Provide the [X, Y] coordinate of the cell's center where the given text is located.  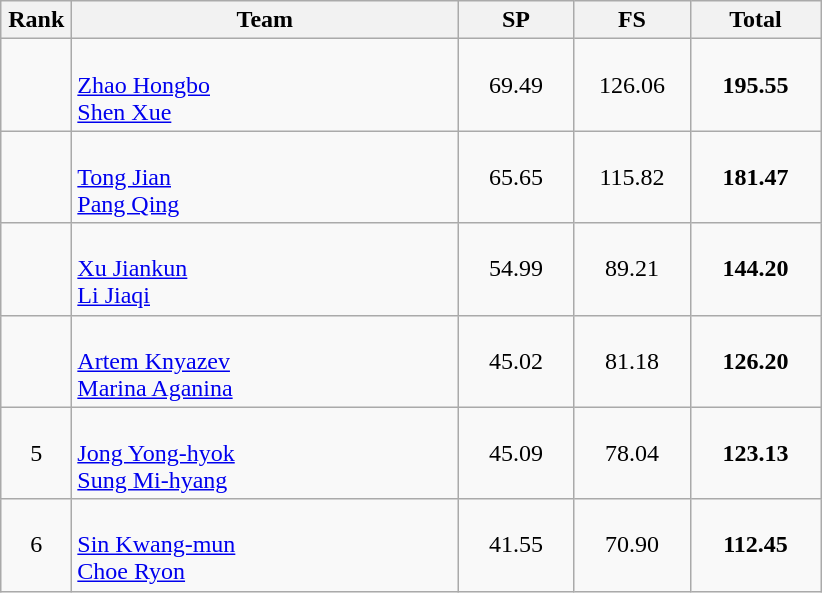
78.04 [632, 453]
112.45 [756, 545]
6 [36, 545]
45.02 [516, 361]
Artem KnyazevMarina Aganina [265, 361]
89.21 [632, 269]
45.09 [516, 453]
126.20 [756, 361]
FS [632, 20]
54.99 [516, 269]
Rank [36, 20]
195.55 [756, 85]
181.47 [756, 177]
81.18 [632, 361]
Sin Kwang-munChoe Ryon [265, 545]
123.13 [756, 453]
5 [36, 453]
SP [516, 20]
65.65 [516, 177]
Team [265, 20]
126.06 [632, 85]
Jong Yong-hyokSung Mi-hyang [265, 453]
Tong JianPang Qing [265, 177]
144.20 [756, 269]
41.55 [516, 545]
70.90 [632, 545]
Xu JiankunLi Jiaqi [265, 269]
115.82 [632, 177]
Zhao HongboShen Xue [265, 85]
Total [756, 20]
69.49 [516, 85]
